Search for the cell housing the specified text and yield its [X, Y] center coordinate. 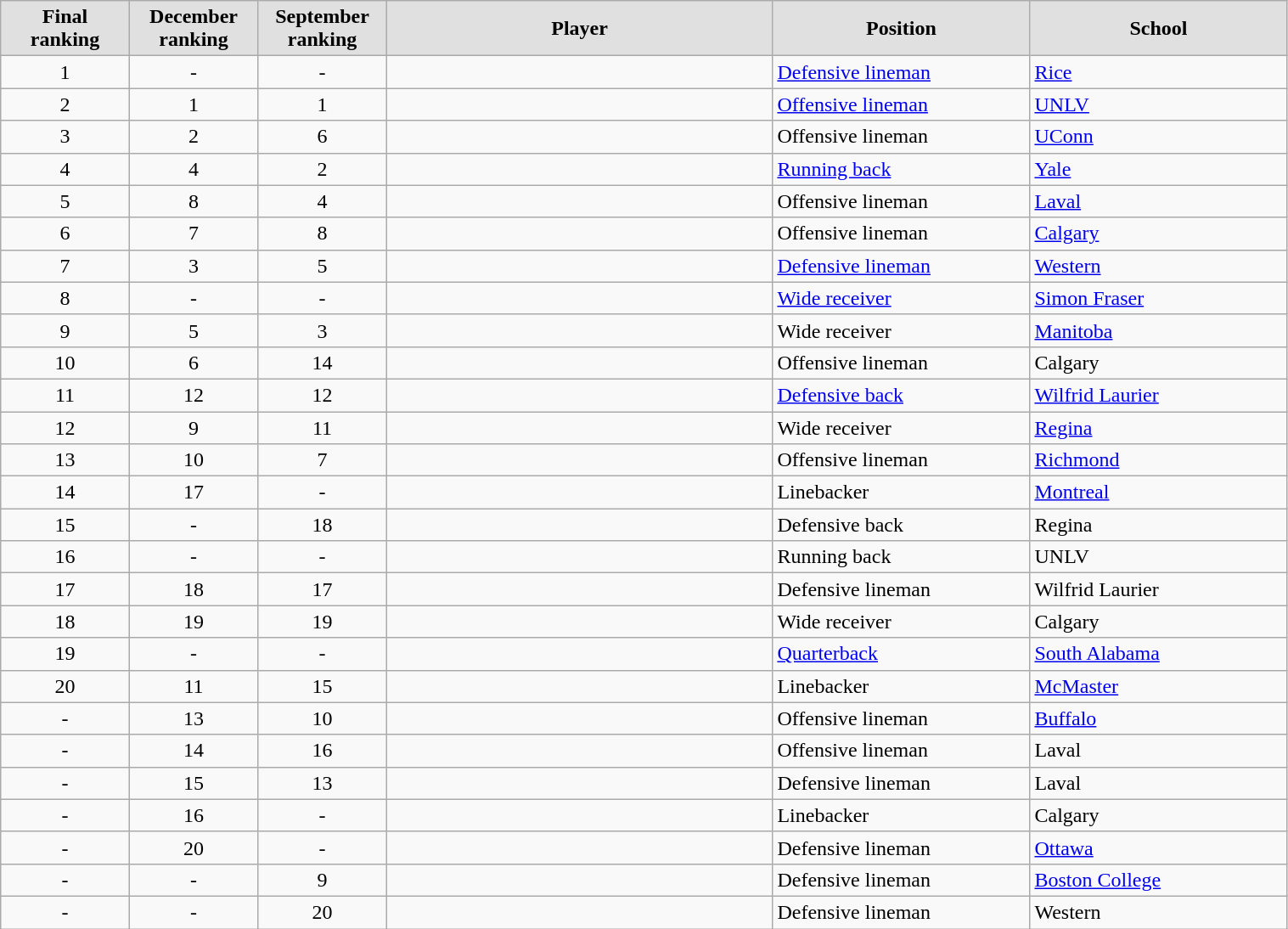
Ottawa [1158, 847]
Decemberranking [194, 29]
Rice [1158, 72]
Septemberranking [323, 29]
Buffalo [1158, 718]
Player [579, 29]
School [1158, 29]
Boston College [1158, 880]
Position [902, 29]
UConn [1158, 137]
McMaster [1158, 686]
Yale [1158, 169]
Simon Fraser [1158, 298]
Finalranking [65, 29]
Quarterback [902, 654]
Richmond [1158, 460]
Manitoba [1158, 330]
South Alabama [1158, 654]
Montreal [1158, 493]
